Return [x, y] of the center of cell containing provided text 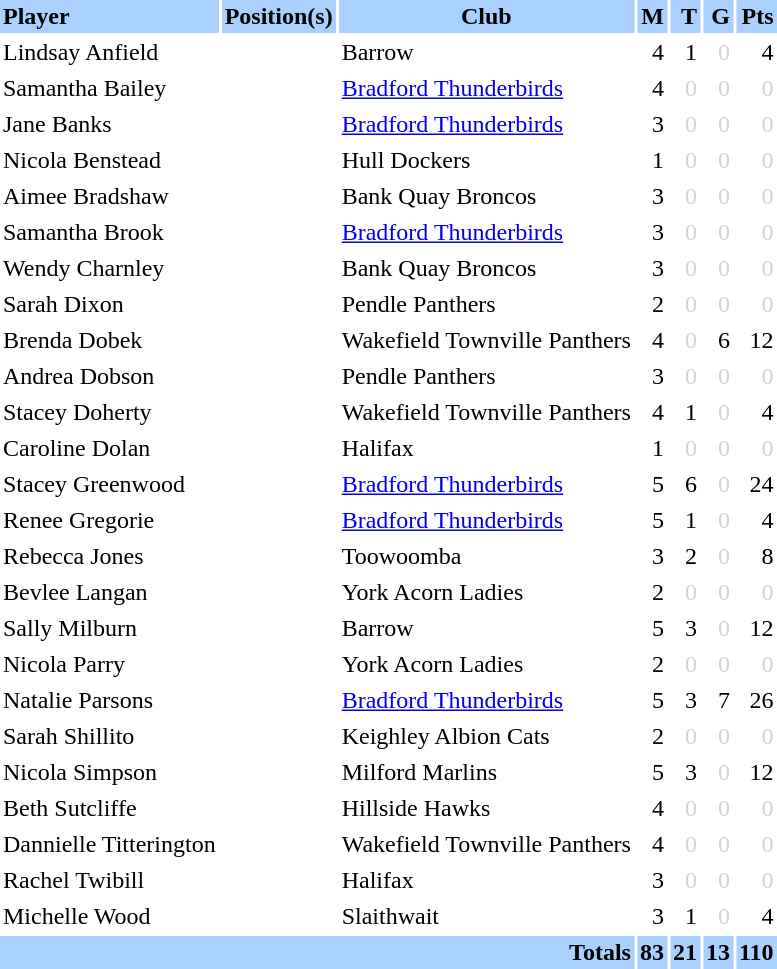
7 [718, 700]
Lindsay Anfield [110, 52]
Natalie Parsons [110, 700]
M [652, 16]
83 [652, 952]
Pts [756, 16]
Club [486, 16]
Milford Marlins [486, 772]
24 [756, 484]
Nicola Simpson [110, 772]
Beth Sutcliffe [110, 808]
26 [756, 700]
Rebecca Jones [110, 556]
Nicola Benstead [110, 160]
Stacey Doherty [110, 412]
21 [685, 952]
110 [756, 952]
Caroline Dolan [110, 448]
Brenda Dobek [110, 340]
Rachel Twibill [110, 880]
Dannielle Titterington [110, 844]
Position(s) [279, 16]
Aimee Bradshaw [110, 196]
Sally Milburn [110, 628]
Sarah Shillito [110, 736]
Stacey Greenwood [110, 484]
Andrea Dobson [110, 376]
G [718, 16]
Michelle Wood [110, 916]
Samantha Bailey [110, 88]
T [685, 16]
Wendy Charnley [110, 268]
Hillside Hawks [486, 808]
Player [110, 16]
Nicola Parry [110, 664]
Toowoomba [486, 556]
Bevlee Langan [110, 592]
Samantha Brook [110, 232]
8 [756, 556]
Keighley Albion Cats [486, 736]
Totals [317, 952]
Hull Dockers [486, 160]
13 [718, 952]
Jane Banks [110, 124]
Renee Gregorie [110, 520]
Slaithwait [486, 916]
Sarah Dixon [110, 304]
